Scan for the cell matching the given text and deliver its [X, Y] coordinate at center. 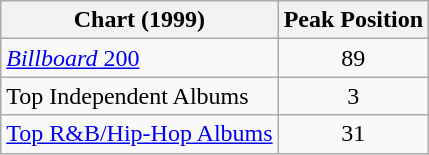
Billboard 200 [140, 58]
Top R&B/Hip-Hop Albums [140, 134]
Chart (1999) [140, 20]
Peak Position [353, 20]
Top Independent Albums [140, 96]
3 [353, 96]
89 [353, 58]
31 [353, 134]
